Output the [X, Y] coordinate of the center of the cell containing the given text.  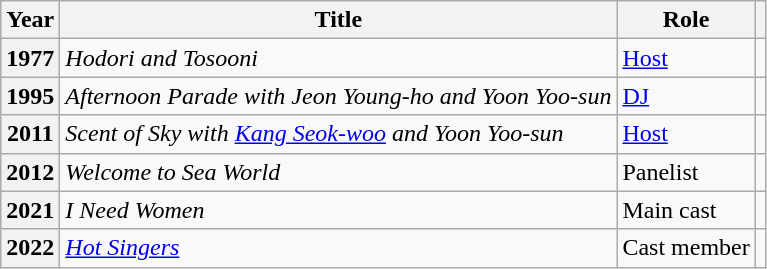
1977 [30, 58]
Welcome to Sea World [338, 172]
Year [30, 20]
1995 [30, 96]
Afternoon Parade with Jeon Young-ho and Yoon Yoo-sun [338, 96]
Main cast [686, 210]
Role [686, 20]
Scent of Sky with Kang Seok-woo and Yoon Yoo-sun [338, 134]
Hot Singers [338, 248]
2012 [30, 172]
DJ [686, 96]
2011 [30, 134]
Title [338, 20]
Cast member [686, 248]
2022 [30, 248]
Panelist [686, 172]
Hodori and Tosooni [338, 58]
I Need Women [338, 210]
2021 [30, 210]
